Provide the (x, y) coordinate of the cell's center where the given text is located.  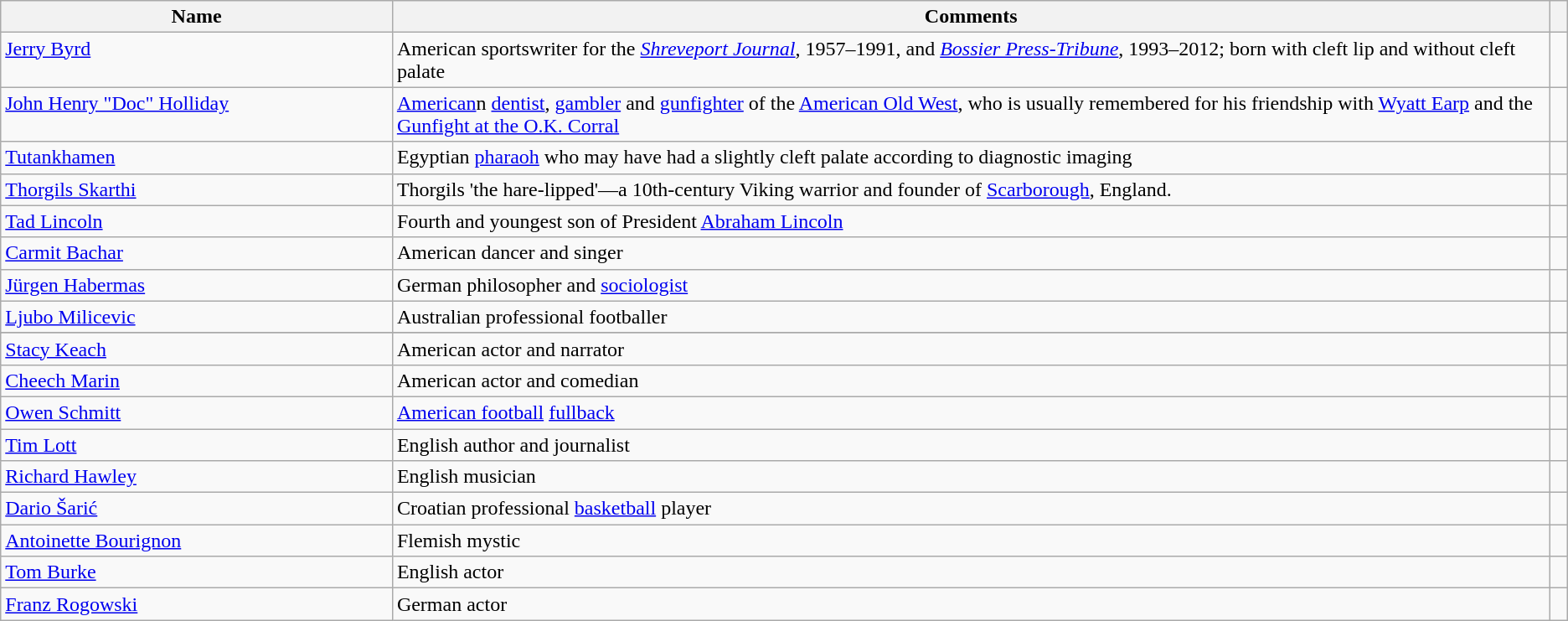
German actor (971, 604)
Jerry Byrd (197, 60)
Tom Burke (197, 572)
German philosopher and sociologist (971, 285)
Croatian professional basketball player (971, 509)
Owen Schmitt (197, 412)
Jürgen Habermas (197, 285)
Franz Rogowski (197, 604)
Comments (971, 17)
Name (197, 17)
English actor (971, 572)
American sportswriter for the Shreveport Journal, 1957–1991, and Bossier Press-Tribune, 1993–2012; born with cleft lip and without cleft palate (971, 60)
Antoinette Bourignon (197, 541)
American actor and comedian (971, 380)
American dancer and singer (971, 253)
American actor and narrator (971, 349)
Dario Šarić (197, 509)
Carmit Bachar (197, 253)
Australian professional footballer (971, 317)
Cheech Marin (197, 380)
Richard Hawley (197, 477)
Tad Lincoln (197, 221)
John Henry "Doc" Holliday (197, 114)
Thorgils Skarthi (197, 189)
Thorgils 'the hare-lipped'—a 10th-century Viking warrior and founder of Scarborough, England. (971, 189)
Egyptian pharaoh who may have had a slightly cleft palate according to diagnostic imaging (971, 158)
Ljubo Milicevic (197, 317)
English musician (971, 477)
English author and journalist (971, 445)
American football fullback (971, 412)
Stacy Keach (197, 349)
Tutankhamen (197, 158)
Tim Lott (197, 445)
Fourth and youngest son of President Abraham Lincoln (971, 221)
Flemish mystic (971, 541)
